From the cell containing the given text, extract its center point as (x, y) coordinate. 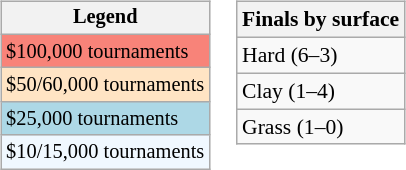
$25,000 tournaments (105, 119)
$10/15,000 tournaments (105, 152)
$50/60,000 tournaments (105, 85)
Finals by surface (320, 20)
Hard (6–3) (320, 55)
Legend (105, 18)
Grass (1–0) (320, 127)
Clay (1–4) (320, 91)
$100,000 tournaments (105, 51)
